Output the (x, y) coordinate of the center of the cell containing the given text.  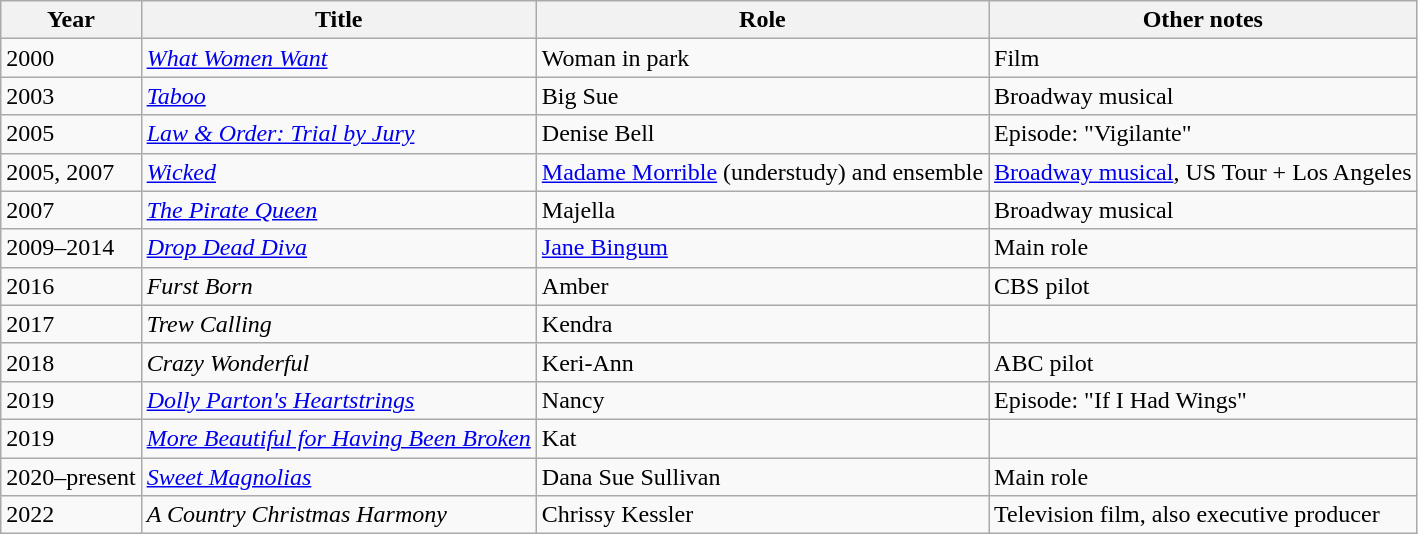
Crazy Wonderful (338, 362)
Television film, also executive producer (1203, 515)
What Women Want (338, 58)
2005, 2007 (71, 172)
Role (762, 20)
2009–2014 (71, 248)
2000 (71, 58)
Keri-Ann (762, 362)
Jane Bingum (762, 248)
2017 (71, 324)
The Pirate Queen (338, 210)
Sweet Magnolias (338, 477)
Film (1203, 58)
Amber (762, 286)
Wicked (338, 172)
Madame Morrible (understudy) and ensemble (762, 172)
Taboo (338, 96)
Drop Dead Diva (338, 248)
2005 (71, 134)
Big Sue (762, 96)
2018 (71, 362)
Nancy (762, 400)
Episode: "Vigilante" (1203, 134)
2016 (71, 286)
2022 (71, 515)
CBS pilot (1203, 286)
Chrissy Kessler (762, 515)
ABC pilot (1203, 362)
Law & Order: Trial by Jury (338, 134)
2003 (71, 96)
A Country Christmas Harmony (338, 515)
Woman in park (762, 58)
Dolly Parton's Heartstrings (338, 400)
Trew Calling (338, 324)
Episode: "If I Had Wings" (1203, 400)
Denise Bell (762, 134)
Dana Sue Sullivan (762, 477)
Title (338, 20)
2007 (71, 210)
More Beautiful for Having Been Broken (338, 438)
Kendra (762, 324)
2020–present (71, 477)
Year (71, 20)
Other notes (1203, 20)
Majella (762, 210)
Kat (762, 438)
Furst Born (338, 286)
Broadway musical, US Tour + Los Angeles (1203, 172)
